Locate the cell with the specified text and output its [X, Y] center coordinate. 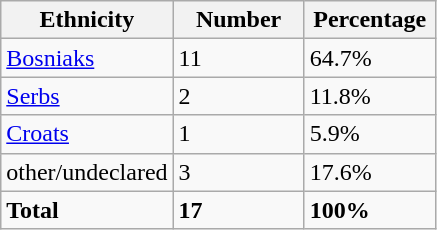
64.7% [370, 58]
Bosniaks [87, 58]
Serbs [87, 96]
100% [370, 210]
3 [238, 172]
5.9% [370, 134]
Croats [87, 134]
other/undeclared [87, 172]
11 [238, 58]
Percentage [370, 20]
Total [87, 210]
11.8% [370, 96]
Number [238, 20]
17 [238, 210]
17.6% [370, 172]
2 [238, 96]
Ethnicity [87, 20]
1 [238, 134]
